Identify which cell holds the provided text, then report its (x, y) central coordinate. 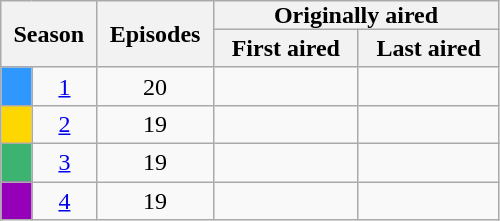
Episodes (155, 34)
2 (64, 124)
First aired (286, 48)
3 (64, 162)
1 (64, 86)
Originally aired (356, 15)
Season (49, 34)
Last aired (428, 48)
4 (64, 201)
20 (155, 86)
